Provide the (x, y) coordinate of the cell's center where the given text is located.  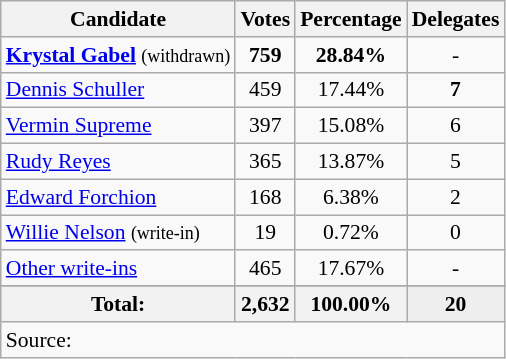
Candidate (118, 19)
Delegates (456, 19)
Krystal Gabel (withdrawn) (118, 55)
Percentage (351, 19)
Vermin Supreme (118, 126)
7 (456, 90)
20 (456, 304)
759 (265, 55)
0 (456, 233)
15.08% (351, 126)
17.44% (351, 90)
Dennis Schuller (118, 90)
465 (265, 269)
365 (265, 162)
0.72% (351, 233)
5 (456, 162)
168 (265, 197)
28.84% (351, 55)
Other write-ins (118, 269)
397 (265, 126)
Willie Nelson (write-in) (118, 233)
17.67% (351, 269)
100.00% (351, 304)
2,632 (265, 304)
Rudy Reyes (118, 162)
6.38% (351, 197)
2 (456, 197)
Votes (265, 19)
459 (265, 90)
19 (265, 233)
Edward Forchion (118, 197)
Total: (118, 304)
6 (456, 126)
Source: (253, 340)
13.87% (351, 162)
